Find where the given text appears and provide that cell's center as [x, y] coordinate. 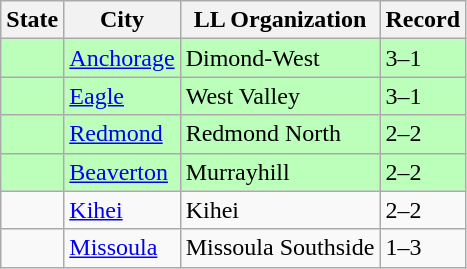
Redmond North [280, 134]
Beaverton [122, 172]
Redmond [122, 134]
Missoula [122, 248]
Anchorage [122, 58]
1–3 [423, 248]
Missoula Southside [280, 248]
Murrayhill [280, 172]
Record [423, 20]
LL Organization [280, 20]
Eagle [122, 96]
Dimond-West [280, 58]
City [122, 20]
State [32, 20]
West Valley [280, 96]
